Output the [x, y] coordinate of the center of the cell containing the given text.  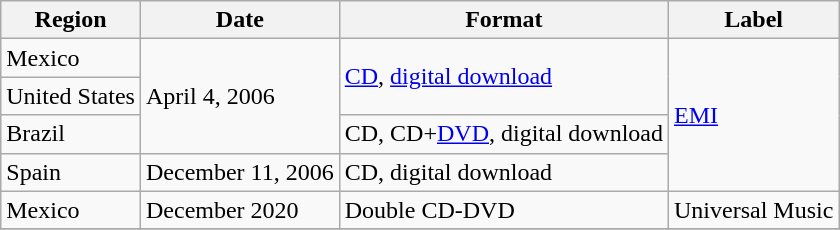
Region [71, 20]
CD, CD+DVD, digital download [504, 134]
April 4, 2006 [240, 96]
Double CD-DVD [504, 210]
Date [240, 20]
Label [754, 20]
EMI [754, 115]
December 2020 [240, 210]
Brazil [71, 134]
Universal Music [754, 210]
December 11, 2006 [240, 172]
Spain [71, 172]
United States [71, 96]
Format [504, 20]
